Scan for the cell matching the given text and deliver its (X, Y) coordinate at center. 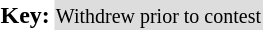
Withdrew prior to contest (158, 15)
